Find where the given text appears and provide that cell's center as (X, Y) coordinate. 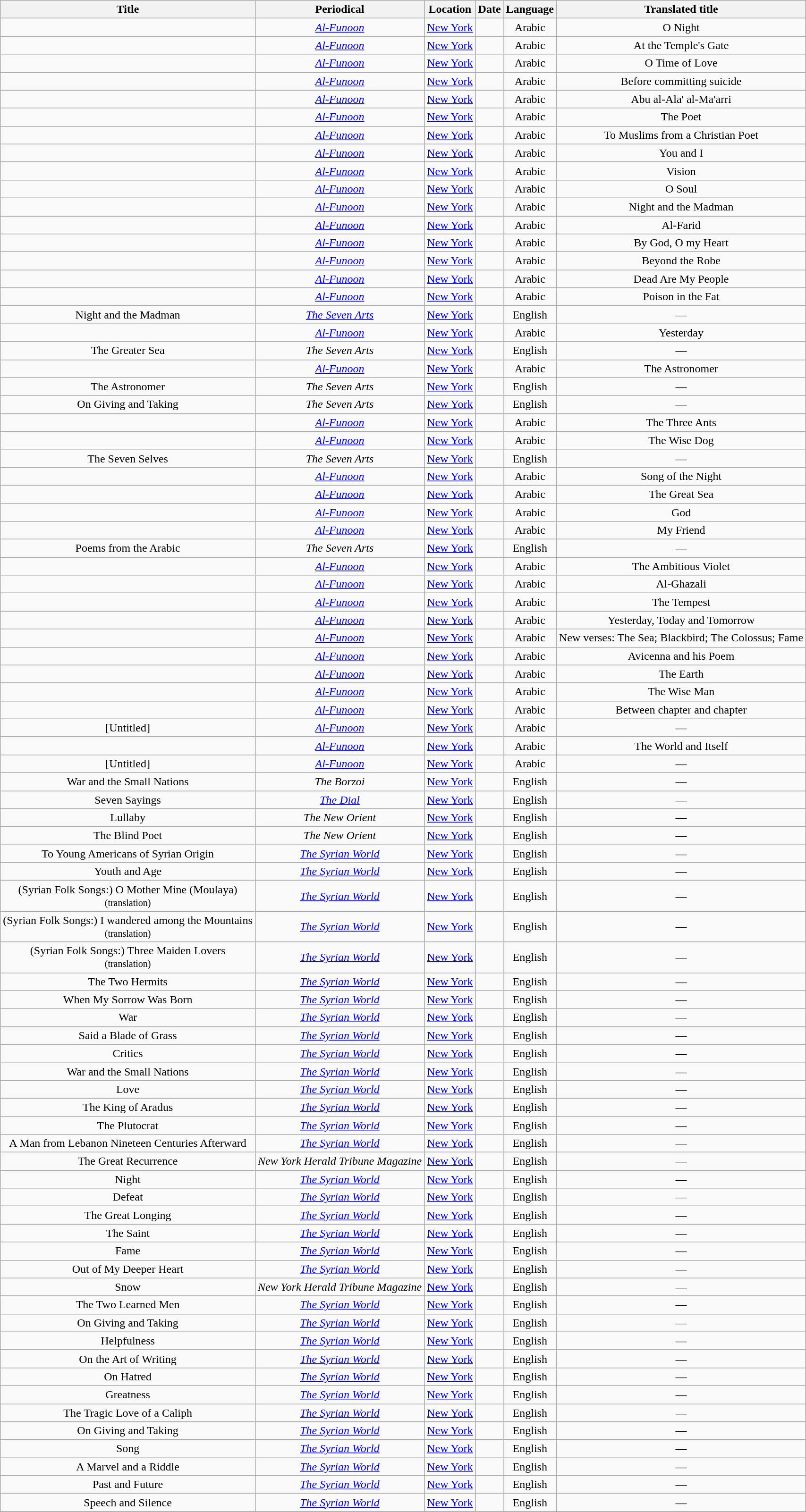
A Man from Lebanon Nineteen Centuries Afterward (128, 1143)
The Poet (681, 117)
The Wise Dog (681, 440)
Yesterday, Today and Tomorrow (681, 620)
Past and Future (128, 1485)
God (681, 512)
The Tragic Love of a Caliph (128, 1412)
Date (489, 9)
Fame (128, 1251)
Night (128, 1179)
Song (128, 1449)
Helpfulness (128, 1341)
The Borzoi (339, 781)
The Saint (128, 1233)
Al-Ghazali (681, 584)
The Earth (681, 674)
Avicenna and his Poem (681, 656)
The Great Longing (128, 1215)
The World and Itself (681, 746)
Youth and Age (128, 872)
War (128, 1017)
The Great Recurrence (128, 1161)
Dead Are My People (681, 279)
To Muslims from a Christian Poet (681, 135)
Beyond the Robe (681, 261)
Out of My Deeper Heart (128, 1269)
The Seven Selves (128, 458)
The Great Sea (681, 494)
The Dial (339, 800)
The Blind Poet (128, 836)
Title (128, 9)
When My Sorrow Was Born (128, 1000)
Seven Sayings (128, 800)
A Marvel and a Riddle (128, 1467)
Greatness (128, 1394)
To Young Americans of Syrian Origin (128, 854)
Yesterday (681, 333)
O Night (681, 27)
The Two Hermits (128, 982)
Snow (128, 1287)
Translated title (681, 9)
Critics (128, 1053)
Al-Farid (681, 225)
Poison in the Fat (681, 297)
The Three Ants (681, 422)
Location (450, 9)
Love (128, 1089)
The Two Learned Men (128, 1305)
The Greater Sea (128, 351)
Language (530, 9)
(Syrian Folk Songs:) I wandered among the Mountains(translation) (128, 927)
Before committing suicide (681, 81)
At the Temple's Gate (681, 45)
You and I (681, 153)
Periodical (339, 9)
The Plutocrat (128, 1126)
On Hatred (128, 1377)
O Time of Love (681, 63)
Song of the Night (681, 476)
The Tempest (681, 602)
Said a Blade of Grass (128, 1035)
By God, O my Heart (681, 243)
Abu al-Ala' al-Ma'arri (681, 99)
Lullaby (128, 818)
Between chapter and chapter (681, 710)
New verses: The Sea; Blackbird; The Colossus; Fame (681, 638)
Speech and Silence (128, 1503)
On the Art of Writing (128, 1359)
O Soul (681, 189)
Vision (681, 171)
The King of Aradus (128, 1107)
(Syrian Folk Songs:) O Mother Mine (Moulaya)(translation) (128, 896)
Poems from the Arabic (128, 548)
The Wise Man (681, 692)
My Friend (681, 530)
Defeat (128, 1197)
(Syrian Folk Songs:) Three Maiden Lovers(translation) (128, 957)
The Ambitious Violet (681, 566)
